Output the [X, Y] coordinate of the center of the cell containing the given text.  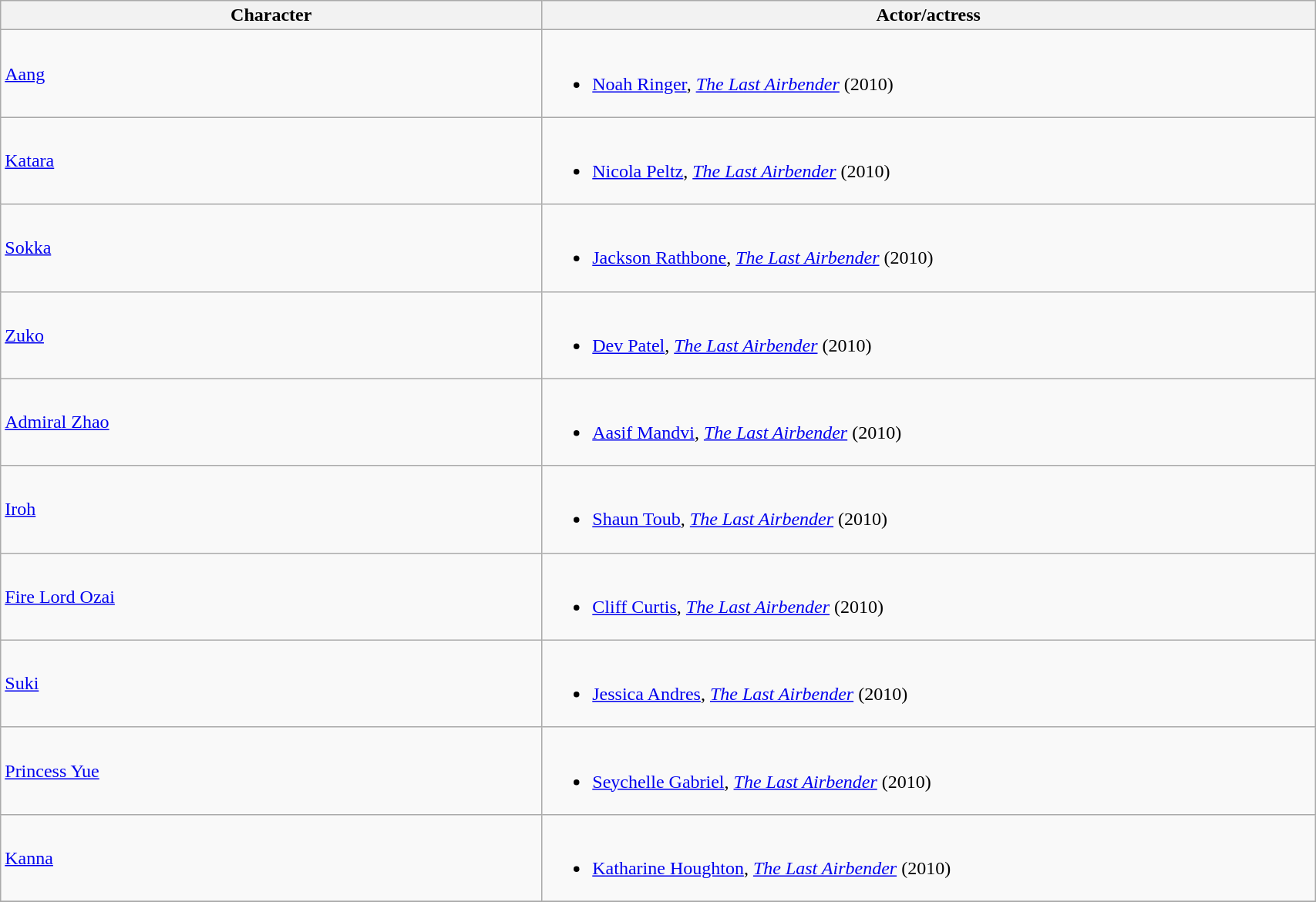
Jackson Rathbone, The Last Airbender (2010) [928, 248]
Princess Yue [271, 771]
Iroh [271, 509]
Shaun Toub, The Last Airbender (2010) [928, 509]
Seychelle Gabriel, The Last Airbender (2010) [928, 771]
Katara [271, 160]
Suki [271, 683]
Jessica Andres, The Last Airbender (2010) [928, 683]
Nicola Peltz, The Last Airbender (2010) [928, 160]
Fire Lord Ozai [271, 597]
Katharine Houghton, The Last Airbender (2010) [928, 857]
Character [271, 15]
Zuko [271, 335]
Dev Patel, The Last Airbender (2010) [928, 335]
Sokka [271, 248]
Admiral Zhao [271, 422]
Actor/actress [928, 15]
Aang [271, 74]
Noah Ringer, The Last Airbender (2010) [928, 74]
Cliff Curtis, The Last Airbender (2010) [928, 597]
Aasif Mandvi, The Last Airbender (2010) [928, 422]
Kanna [271, 857]
